Return (X, Y) of the center of cell containing provided text 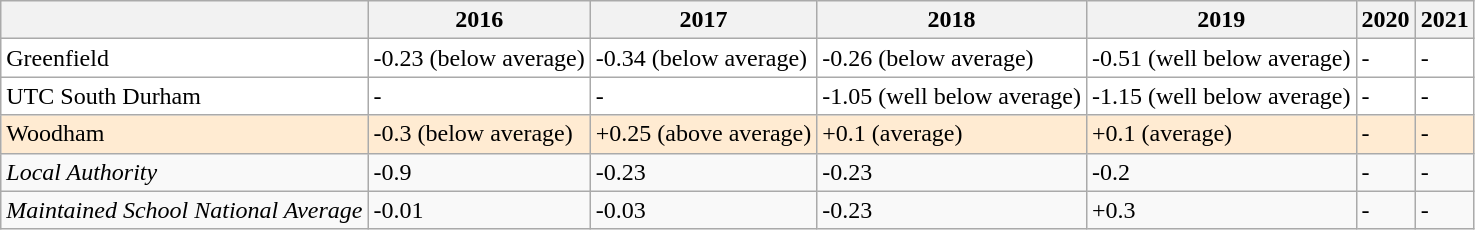
-1.15 (well below average) (1221, 96)
-0.9 (479, 172)
2017 (703, 20)
2020 (1386, 20)
Woodham (184, 134)
-0.34 (below average) (703, 58)
2016 (479, 20)
-0.03 (703, 210)
Greenfield (184, 58)
2021 (1444, 20)
Maintained School National Average (184, 210)
-0.26 (below average) (952, 58)
-0.51 (well below average) (1221, 58)
2018 (952, 20)
-1.05 (well below average) (952, 96)
+0.25 (above average) (703, 134)
Local Authority (184, 172)
-0.2 (1221, 172)
2019 (1221, 20)
+0.3 (1221, 210)
-0.3 (below average) (479, 134)
-0.01 (479, 210)
UTC South Durham (184, 96)
-0.23 (below average) (479, 58)
